Output the (X, Y) coordinate of the center of the cell containing the given text.  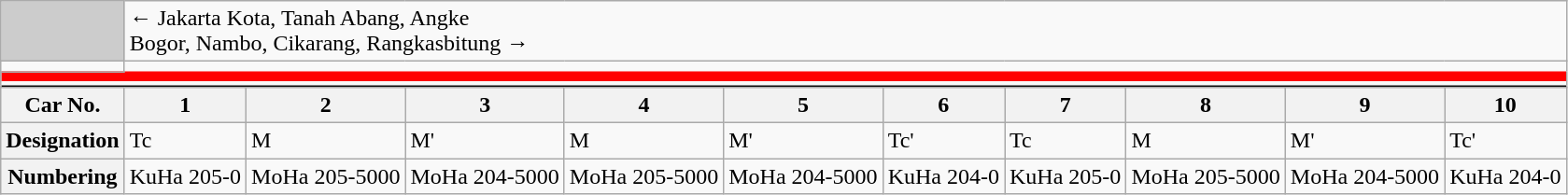
5 (803, 104)
3 (485, 104)
9 (1364, 104)
Numbering (63, 176)
Car No. (63, 104)
10 (1505, 104)
8 (1206, 104)
7 (1066, 104)
6 (943, 104)
← Jakarta Kota, Tanah Abang, AngkeBogor, Nambo, Cikarang, Rangkasbitung → (845, 32)
2 (326, 104)
Designation (63, 140)
1 (185, 104)
4 (643, 104)
